Pinpoint the cell where the given text exists, returning its [x, y] midpoint coordinate. 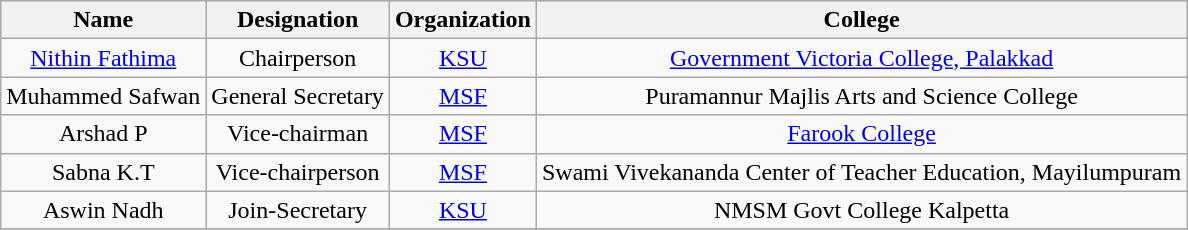
Designation [298, 20]
Vice-chairman [298, 134]
Farook College [861, 134]
College [861, 20]
Puramannur Majlis Arts and Science College [861, 96]
Aswin Nadh [104, 210]
Government Victoria College, Palakkad [861, 58]
General Secretary [298, 96]
Nithin Fathima [104, 58]
NMSM Govt College Kalpetta [861, 210]
Swami Vivekananda Center of Teacher Education, Mayilumpuram [861, 172]
Chairperson [298, 58]
Vice-chairperson [298, 172]
Muhammed Safwan [104, 96]
Organization [462, 20]
Sabna K.T [104, 172]
Join-Secretary [298, 210]
Arshad P [104, 134]
Name [104, 20]
